For the text-containing cell, return its midpoint in (x, y) coordinate format. 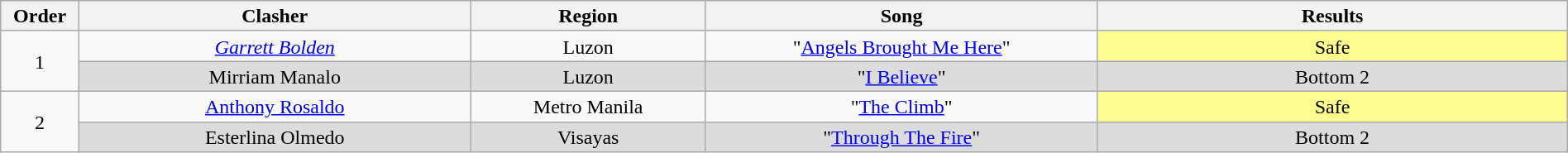
Song (901, 17)
2 (40, 121)
Esterlina Olmedo (275, 137)
"Through The Fire" (901, 137)
Anthony Rosaldo (275, 106)
Metro Manila (588, 106)
1 (40, 61)
"I Believe" (901, 76)
Garrett Bolden (275, 46)
"Angels Brought Me Here" (901, 46)
"The Climb" (901, 106)
Mirriam Manalo (275, 76)
Visayas (588, 137)
Order (40, 17)
Results (1332, 17)
Region (588, 17)
Clasher (275, 17)
